Output the (X, Y) coordinate of the center of the cell containing the given text.  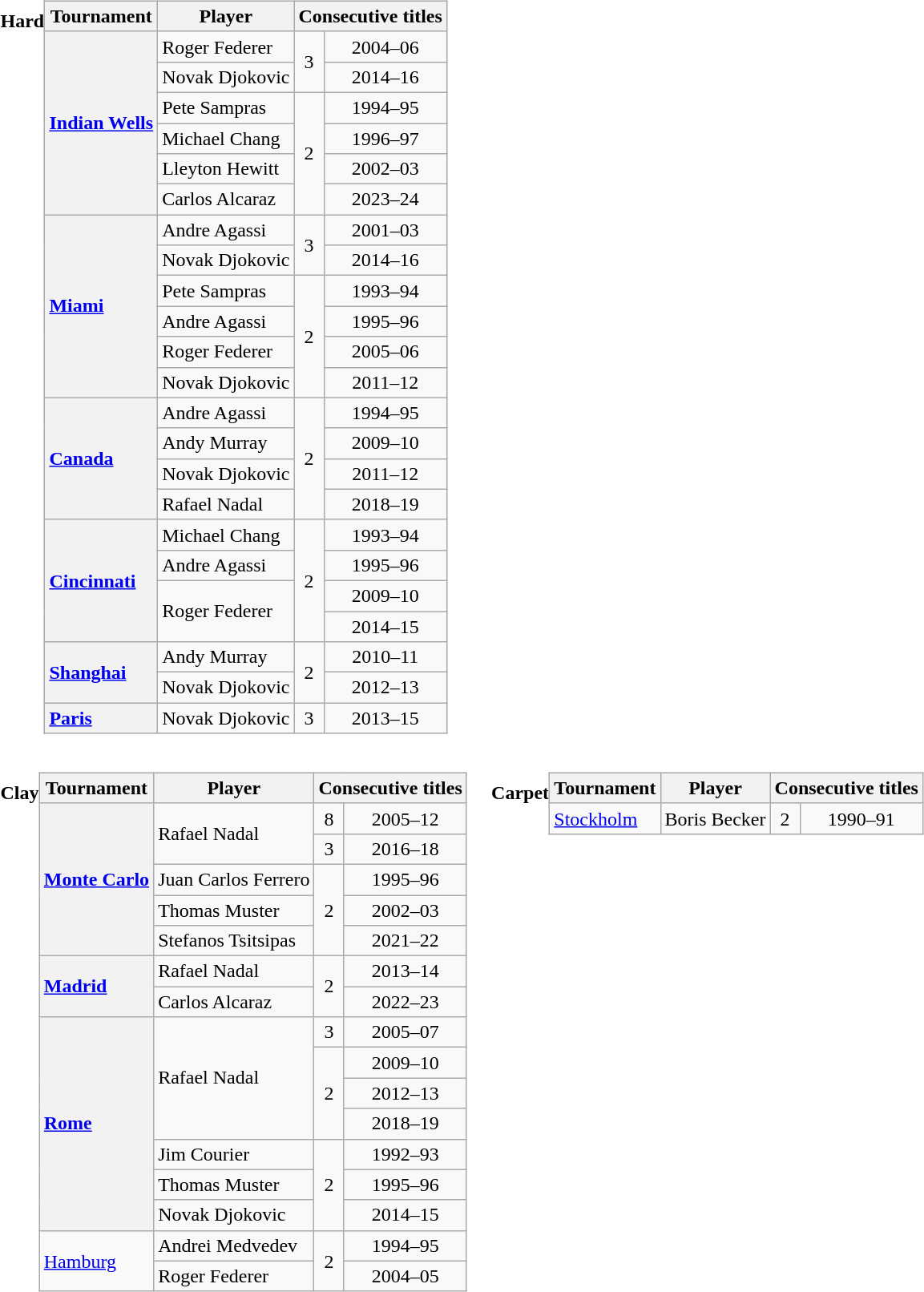
8 (329, 818)
Lleyton Hewitt (226, 169)
2004–05 (406, 1276)
Rome (96, 1124)
Andrei Medvedev (234, 1246)
Boris Becker (715, 818)
2005–12 (406, 818)
Monte Carlo (96, 879)
2004–06 (385, 46)
Miami (101, 306)
2005–07 (406, 1032)
Hamburg (96, 1261)
Cincinnati (101, 580)
Canada (101, 458)
2013–14 (406, 971)
Jim Courier (234, 1154)
1996–97 (385, 139)
2005–06 (385, 352)
Paris (101, 718)
2021–22 (406, 941)
Indian Wells (101, 123)
Stefanos Tsitsipas (234, 941)
Madrid (96, 987)
Shanghai (101, 672)
2022–23 (406, 1002)
Juan Carlos Ferrero (234, 879)
2016–18 (406, 849)
Stockholm (605, 818)
2013–15 (385, 718)
1990–91 (861, 818)
2023–24 (385, 200)
2010–11 (385, 657)
2001–03 (385, 230)
1992–93 (406, 1154)
